Pinpoint the cell where the given text exists, returning its (X, Y) midpoint coordinate. 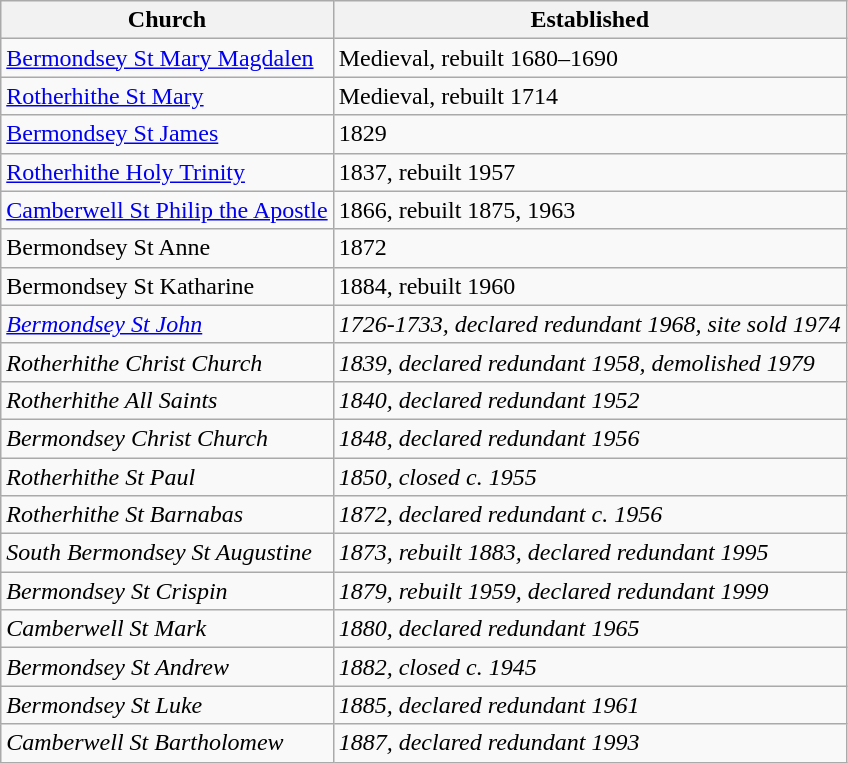
1885, declared redundant 1961 (590, 705)
1884, rebuilt 1960 (590, 286)
1887, declared redundant 1993 (590, 743)
Bermondsey St James (167, 134)
1866, rebuilt 1875, 1963 (590, 210)
1726-1733, declared redundant 1968, site sold 1974 (590, 324)
1873, rebuilt 1883, declared redundant 1995 (590, 553)
1839, declared redundant 1958, demolished 1979 (590, 362)
Rotherhithe All Saints (167, 400)
Bermondsey St Katharine (167, 286)
Established (590, 20)
Rotherhithe St Mary (167, 96)
Camberwell St Mark (167, 629)
1872 (590, 248)
Camberwell St Bartholomew (167, 743)
Medieval, rebuilt 1714 (590, 96)
Church (167, 20)
Bermondsey Christ Church (167, 438)
Bermondsey St Anne (167, 248)
1879, rebuilt 1959, declared redundant 1999 (590, 591)
Rotherhithe Christ Church (167, 362)
1882, closed c. 1945 (590, 667)
Bermondsey St Crispin (167, 591)
1880, declared redundant 1965 (590, 629)
Medieval, rebuilt 1680–1690 (590, 58)
1829 (590, 134)
Bermondsey St Andrew (167, 667)
Bermondsey St John (167, 324)
Bermondsey St Mary Magdalen (167, 58)
Rotherhithe St Paul (167, 477)
Rotherhithe St Barnabas (167, 515)
1837, rebuilt 1957 (590, 172)
1840, declared redundant 1952 (590, 400)
1872, declared redundant c. 1956 (590, 515)
1848, declared redundant 1956 (590, 438)
Rotherhithe Holy Trinity (167, 172)
Camberwell St Philip the Apostle (167, 210)
South Bermondsey St Augustine (167, 553)
1850, closed c. 1955 (590, 477)
Bermondsey St Luke (167, 705)
